Return (X, Y) of the center of cell containing provided text 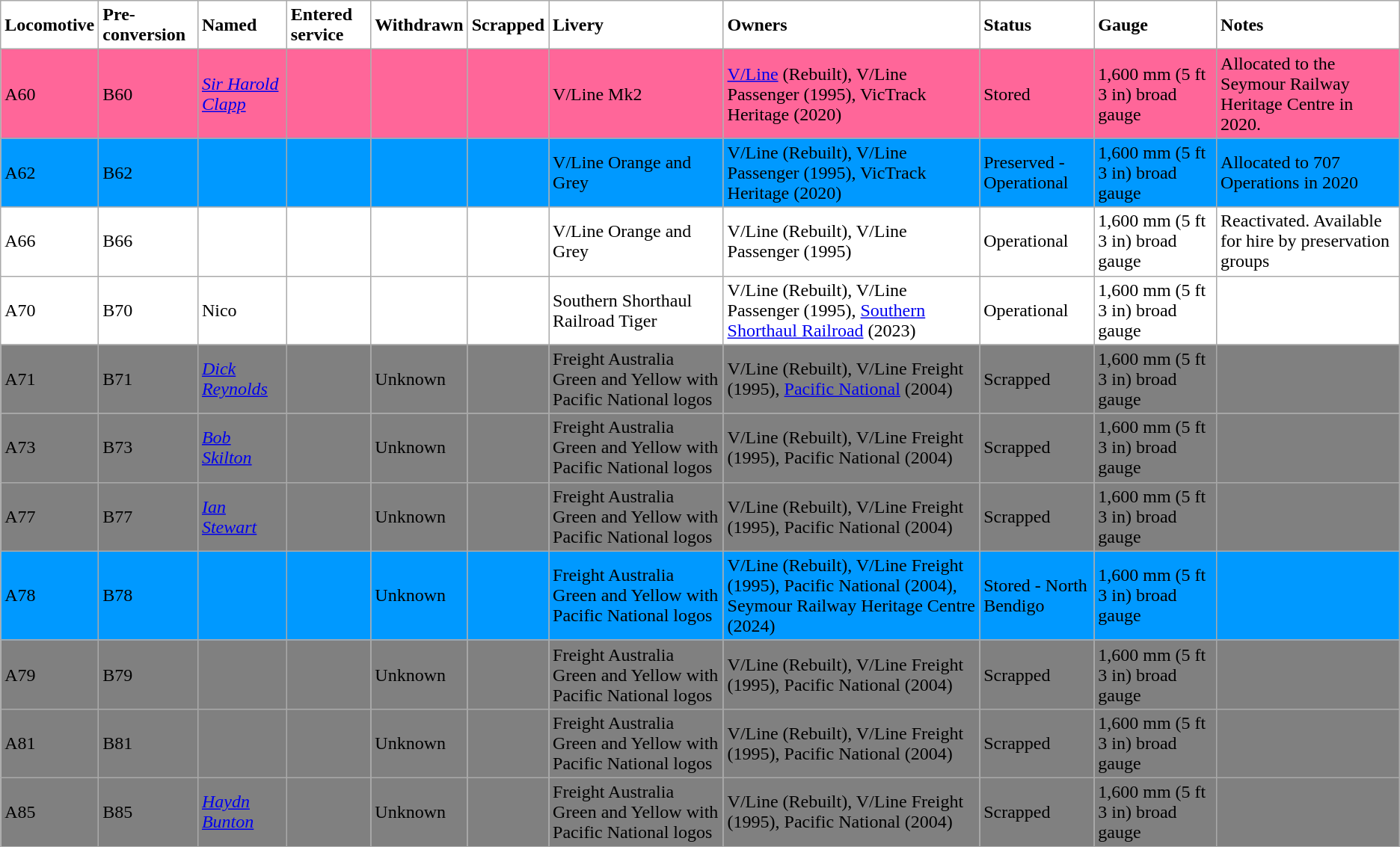
Owners (851, 25)
A85 (49, 812)
Allocated to the Seymour Railway Heritage Centre in 2020. (1309, 94)
V/Line (Rebuilt), V/Line Passenger (1995) (851, 241)
B66 (148, 241)
B79 (148, 674)
B85 (148, 812)
Withdrawn (419, 25)
A70 (49, 310)
B81 (148, 743)
Status (1037, 25)
V/Line Mk2 (636, 94)
A79 (49, 674)
Sir Harold Clapp (242, 94)
Notes (1309, 25)
B73 (148, 448)
Gauge (1155, 25)
Reactivated. Available for hire by preservation groups (1309, 241)
B78 (148, 595)
A62 (49, 173)
Preserved - Operational (1037, 173)
Stored - North Bendigo (1037, 595)
Stored (1037, 94)
A81 (49, 743)
Haydn Bunton (242, 812)
A78 (49, 595)
B62 (148, 173)
Dick Reynolds (242, 379)
B70 (148, 310)
Locomotive (49, 25)
Nico (242, 310)
Ian Stewart (242, 517)
V/Line (Rebuilt), V/Line Passenger (1995), Southern Shorthaul Railroad (2023) (851, 310)
A66 (49, 241)
Named (242, 25)
Bob Skilton (242, 448)
A71 (49, 379)
Pre-conversion (148, 25)
B77 (148, 517)
B60 (148, 94)
A77 (49, 517)
V/Line (Rebuilt), V/Line Freight (1995), Pacific National (2004), Seymour Railway Heritage Centre (2024) (851, 595)
Allocated to 707 Operations in 2020 (1309, 173)
Livery (636, 25)
B71 (148, 379)
A73 (49, 448)
Entered service (328, 25)
Southern Shorthaul Railroad Tiger (636, 310)
A60 (49, 94)
